Capture the cell that displays the provided text and extract its [X, Y] central coordinate. 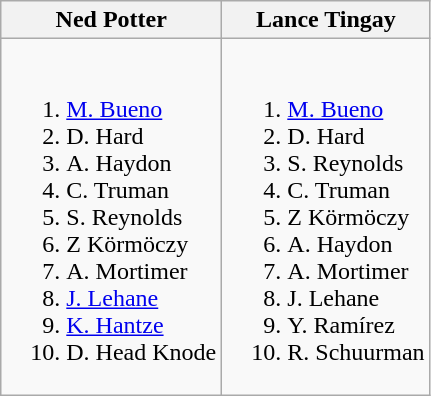
M. Bueno D. Hard S. Reynolds C. Truman Z Körmöczy A. Haydon A. Mortimer J. Lehane Y. Ramírez R. Schuurman [326, 217]
Lance Tingay [326, 20]
Ned Potter [112, 20]
M. Bueno D. Hard A. Haydon C. Truman S. Reynolds Z Körmöczy A. Mortimer J. Lehane K. Hantze D. Head Knode [112, 217]
